Capture the cell that displays the provided text and extract its (X, Y) central coordinate. 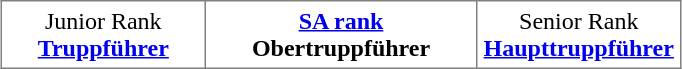
Junior RankTruppführer (103, 35)
Senior RankHaupttruppführer (579, 35)
SA rankObertruppführer (341, 35)
